From the cell containing the given text, extract its center point as [X, Y] coordinate. 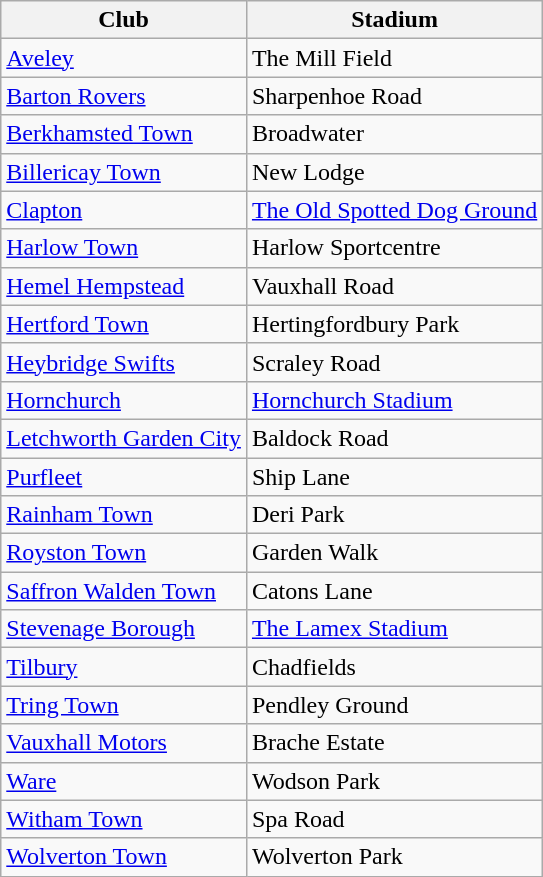
Chadfields [394, 667]
Heybridge Swifts [124, 362]
Stadium [394, 20]
The Lamex Stadium [394, 629]
Club [124, 20]
New Lodge [394, 172]
Broadwater [394, 134]
Deri Park [394, 515]
Purfleet [124, 477]
Rainham Town [124, 515]
Wolverton Town [124, 857]
Pendley Ground [394, 705]
Vauxhall Motors [124, 743]
Harlow Town [124, 248]
Letchworth Garden City [124, 438]
Wolverton Park [394, 857]
Hertingfordbury Park [394, 324]
Tilbury [124, 667]
Tring Town [124, 705]
Hemel Hempstead [124, 286]
Stevenage Borough [124, 629]
Aveley [124, 58]
Ship Lane [394, 477]
Hornchurch [124, 400]
Sharpenhoe Road [394, 96]
Brache Estate [394, 743]
Hornchurch Stadium [394, 400]
Garden Walk [394, 553]
Wodson Park [394, 781]
Baldock Road [394, 438]
Berkhamsted Town [124, 134]
Harlow Sportcentre [394, 248]
Vauxhall Road [394, 286]
Spa Road [394, 819]
Ware [124, 781]
Saffron Walden Town [124, 591]
Hertford Town [124, 324]
Billericay Town [124, 172]
Scraley Road [394, 362]
The Mill Field [394, 58]
Royston Town [124, 553]
Clapton [124, 210]
Witham Town [124, 819]
Barton Rovers [124, 96]
Catons Lane [394, 591]
The Old Spotted Dog Ground [394, 210]
